Detect which cell encompasses the target text, then output its (X, Y) center coordinate. 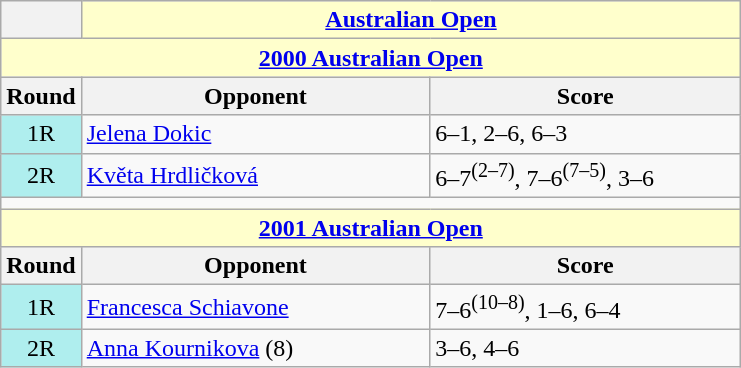
Anna Kournikova (8) (256, 348)
2001 Australian Open (371, 228)
6–7(2–7), 7–6(7–5), 3–6 (586, 176)
7–6(10–8), 1–6, 6–4 (586, 308)
6–1, 2–6, 6–3 (586, 134)
Jelena Dokic (256, 134)
Francesca Schiavone (256, 308)
2000 Australian Open (371, 58)
3–6, 4–6 (586, 348)
Australian Open (411, 20)
Květa Hrdličková (256, 176)
